Identify which cell holds the provided text, then report its (x, y) central coordinate. 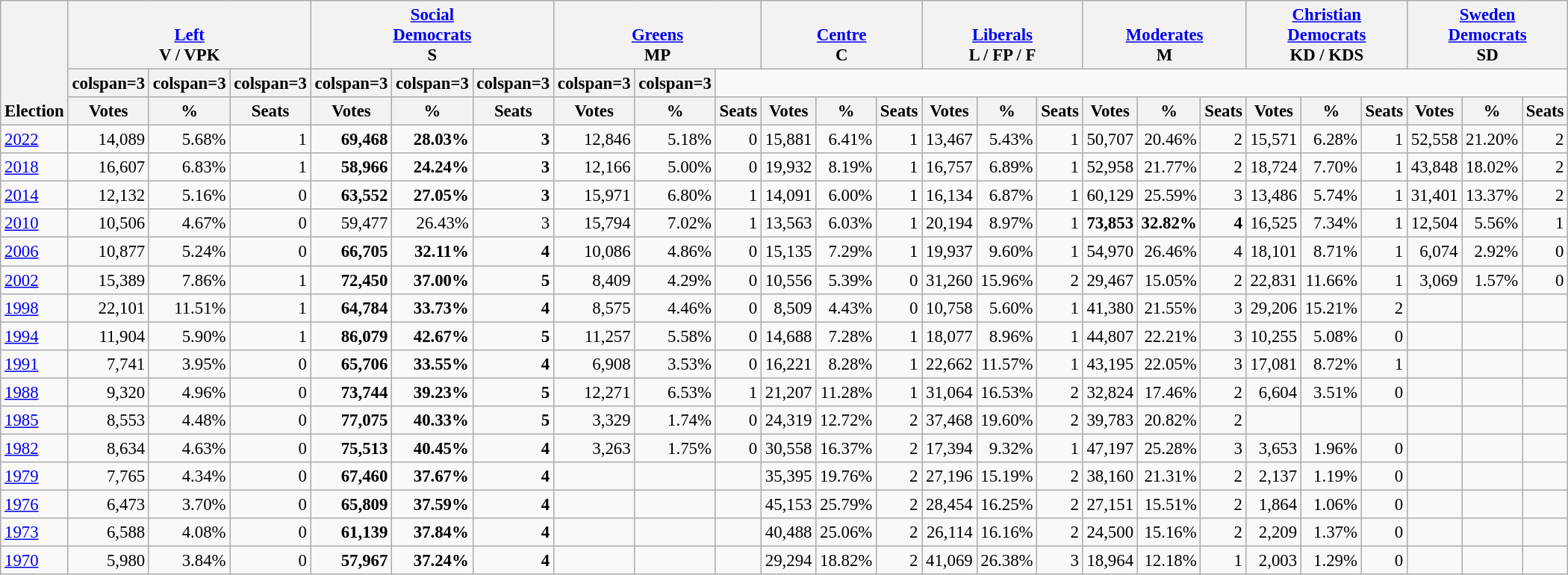
32.11% (432, 252)
8.72% (1331, 364)
15,971 (594, 196)
12,846 (594, 140)
5.68% (189, 140)
8.96% (1007, 336)
6.89% (1007, 167)
4.63% (189, 448)
4.34% (189, 476)
1,864 (1274, 504)
14,089 (108, 140)
67,460 (351, 476)
6,473 (108, 504)
4.86% (675, 252)
8.71% (1331, 252)
8.97% (1007, 223)
Election (34, 63)
4.48% (189, 420)
8,575 (594, 308)
2,003 (1274, 561)
52,958 (1110, 167)
5.08% (1331, 336)
16,757 (950, 167)
37.00% (432, 280)
6.80% (675, 196)
2022 (34, 140)
45,153 (788, 504)
41,069 (950, 561)
26.38% (1007, 561)
12,504 (1434, 223)
8,634 (108, 448)
12,271 (594, 392)
6.87% (1007, 196)
2006 (34, 252)
22.21% (1169, 336)
63,552 (351, 196)
6.00% (847, 196)
22,831 (1274, 280)
15.19% (1007, 476)
10,877 (108, 252)
22.05% (1169, 364)
3.70% (189, 504)
57,967 (351, 561)
5.39% (847, 280)
CentreC (841, 35)
29,294 (788, 561)
24,500 (1110, 532)
40.45% (432, 448)
10,255 (1274, 336)
10,556 (788, 280)
25.28% (1169, 448)
3,069 (1434, 280)
13,486 (1274, 196)
3.51% (1331, 392)
1.75% (675, 448)
15,389 (108, 280)
ChristianDemocratsKD / KDS (1326, 35)
21.20% (1492, 140)
4.43% (847, 308)
31,260 (950, 280)
38,160 (1110, 476)
12.18% (1169, 561)
GreensMP (657, 35)
20.82% (1169, 420)
7.29% (847, 252)
69,468 (351, 140)
14,688 (788, 336)
10,086 (594, 252)
16.37% (847, 448)
16,221 (788, 364)
5.18% (675, 140)
17,394 (950, 448)
5.74% (1331, 196)
1.19% (1331, 476)
7.28% (847, 336)
29,467 (1110, 280)
32.82% (1169, 223)
52,558 (1434, 140)
14,091 (788, 196)
44,807 (1110, 336)
10,758 (950, 308)
7,765 (108, 476)
3,329 (594, 420)
1979 (34, 476)
4.46% (675, 308)
18,724 (1274, 167)
72,450 (351, 280)
2.92% (1492, 252)
1.29% (1331, 561)
SocialDemocratsS (432, 35)
1973 (34, 532)
15.51% (1169, 504)
SwedenDemocratsSD (1487, 35)
61,139 (351, 532)
77,075 (351, 420)
18,077 (950, 336)
25.06% (847, 532)
1988 (34, 392)
66,705 (351, 252)
7.34% (1331, 223)
6,074 (1434, 252)
43,195 (1110, 364)
9.60% (1007, 252)
8,509 (788, 308)
50,707 (1110, 140)
1970 (34, 561)
11.57% (1007, 364)
12.72% (847, 420)
5.56% (1492, 223)
15,881 (788, 140)
3,263 (594, 448)
12,132 (108, 196)
2010 (34, 223)
2002 (34, 280)
27,196 (950, 476)
31,064 (950, 392)
73,744 (351, 392)
2018 (34, 167)
5,980 (108, 561)
17.46% (1169, 392)
1998 (34, 308)
40.33% (432, 420)
60,129 (1110, 196)
18.82% (847, 561)
24.24% (432, 167)
7.86% (189, 280)
5.43% (1007, 140)
21.77% (1169, 167)
16,607 (108, 167)
11,904 (108, 336)
29,206 (1274, 308)
7.02% (675, 223)
1982 (34, 448)
58,966 (351, 167)
8.28% (847, 364)
26,114 (950, 532)
1991 (34, 364)
11.28% (847, 392)
15.05% (1169, 280)
11.51% (189, 308)
LeftV / VPK (190, 35)
4.67% (189, 223)
26.43% (432, 223)
19,937 (950, 252)
1985 (34, 420)
1.06% (1331, 504)
7,741 (108, 364)
3.84% (189, 561)
37,468 (950, 420)
19.60% (1007, 420)
7.70% (1331, 167)
5.00% (675, 167)
24,319 (788, 420)
11.66% (1331, 280)
64,784 (351, 308)
65,706 (351, 364)
1.57% (1492, 280)
6.53% (675, 392)
1.37% (1331, 532)
28.03% (432, 140)
21.31% (1169, 476)
33.55% (432, 364)
40,488 (788, 532)
26.46% (1169, 252)
27,151 (1110, 504)
27.05% (432, 196)
2,137 (1274, 476)
15,135 (788, 252)
1976 (34, 504)
3.95% (189, 364)
16,525 (1274, 223)
LiberalsL / FP / F (1002, 35)
35,395 (788, 476)
1.96% (1331, 448)
25.59% (1169, 196)
15.96% (1007, 280)
5.60% (1007, 308)
6.83% (189, 167)
4.29% (675, 280)
19.76% (847, 476)
15.21% (1331, 308)
13.37% (1492, 196)
42.67% (432, 336)
6,604 (1274, 392)
1994 (34, 336)
20,194 (950, 223)
86,079 (351, 336)
21,207 (788, 392)
37.24% (432, 561)
9,320 (108, 392)
16.16% (1007, 532)
47,197 (1110, 448)
8.19% (847, 167)
3,653 (1274, 448)
37.84% (432, 532)
16,134 (950, 196)
41,380 (1110, 308)
15.16% (1169, 532)
2,209 (1274, 532)
5.24% (189, 252)
6.03% (847, 223)
16.53% (1007, 392)
33.73% (432, 308)
9.32% (1007, 448)
75,513 (351, 448)
59,477 (351, 223)
18.02% (1492, 167)
5.90% (189, 336)
6,908 (594, 364)
6.28% (1331, 140)
31,401 (1434, 196)
3.53% (675, 364)
8,553 (108, 420)
5.16% (189, 196)
6,588 (108, 532)
13,467 (950, 140)
37.67% (432, 476)
20.46% (1169, 140)
6.41% (847, 140)
21.55% (1169, 308)
ModeratesM (1165, 35)
18,964 (1110, 561)
8,409 (594, 280)
5.58% (675, 336)
17,081 (1274, 364)
16.25% (1007, 504)
4.08% (189, 532)
19,932 (788, 167)
73,853 (1110, 223)
1.74% (675, 420)
54,970 (1110, 252)
22,101 (108, 308)
30,558 (788, 448)
39,783 (1110, 420)
25.79% (847, 504)
12,166 (594, 167)
22,662 (950, 364)
15,794 (594, 223)
15,571 (1274, 140)
28,454 (950, 504)
39.23% (432, 392)
32,824 (1110, 392)
2014 (34, 196)
65,809 (351, 504)
43,848 (1434, 167)
10,506 (108, 223)
4.96% (189, 392)
13,563 (788, 223)
18,101 (1274, 252)
37.59% (432, 504)
11,257 (594, 336)
